Pinpoint the cell where the given text exists, returning its (x, y) midpoint coordinate. 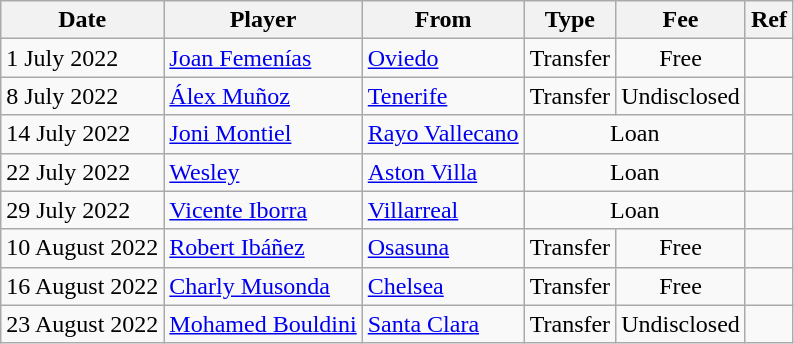
Wesley (263, 172)
Álex Muñoz (263, 96)
Vicente Iborra (263, 210)
22 July 2022 (82, 172)
Date (82, 20)
Fee (681, 20)
Robert Ibáñez (263, 248)
Chelsea (443, 286)
Charly Musonda (263, 286)
Oviedo (443, 58)
Type (570, 20)
Tenerife (443, 96)
10 August 2022 (82, 248)
29 July 2022 (82, 210)
Santa Clara (443, 324)
8 July 2022 (82, 96)
16 August 2022 (82, 286)
14 July 2022 (82, 134)
Osasuna (443, 248)
Rayo Vallecano (443, 134)
1 July 2022 (82, 58)
Villarreal (443, 210)
Joan Femenías (263, 58)
Aston Villa (443, 172)
From (443, 20)
23 August 2022 (82, 324)
Ref (768, 20)
Player (263, 20)
Joni Montiel (263, 134)
Mohamed Bouldini (263, 324)
